Find where the given text appears and provide that cell's center as (X, Y) coordinate. 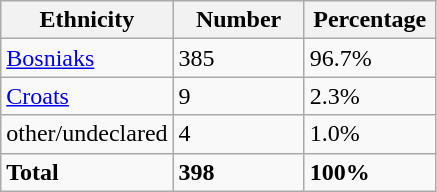
Percentage (370, 20)
Number (238, 20)
Total (87, 172)
100% (370, 172)
1.0% (370, 134)
385 (238, 58)
398 (238, 172)
2.3% (370, 96)
Bosniaks (87, 58)
Ethnicity (87, 20)
9 (238, 96)
96.7% (370, 58)
Croats (87, 96)
4 (238, 134)
other/undeclared (87, 134)
